Return (x, y) of the center of cell containing provided text 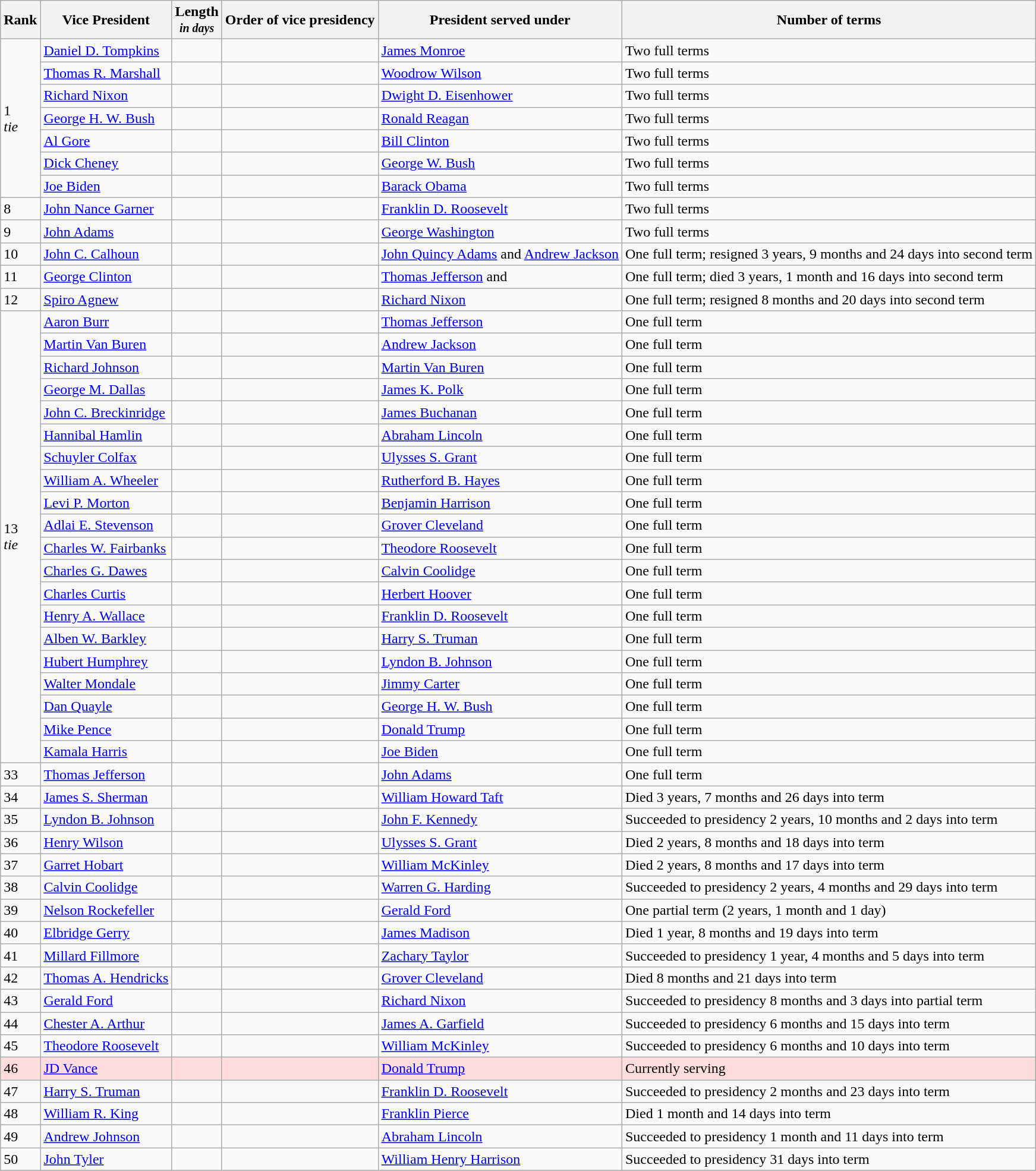
Succeeded to presidency 6 months and 15 days into term (829, 1023)
James Monroe (500, 51)
36 (20, 842)
Hubert Humphrey (106, 662)
50 (20, 1159)
Rutherford B. Hayes (500, 480)
Died 2 years, 8 months and 17 days into term (829, 865)
Schuyler Colfax (106, 458)
John Tyler (106, 1159)
48 (20, 1114)
George Washington (500, 231)
Charles W. Fairbanks (106, 548)
Dick Cheney (106, 163)
President served under (500, 20)
George Clinton (106, 276)
Succeeded to presidency 2 years, 10 months and 2 days into term (829, 820)
Aaron Burr (106, 322)
Ronald Reagan (500, 118)
Kamala Harris (106, 752)
13tie (20, 537)
35 (20, 820)
One full term; died 3 years, 1 month and 16 days into second term (829, 276)
Henry A. Wallace (106, 616)
47 (20, 1091)
Succeeded to presidency 2 months and 23 days into term (829, 1091)
Died 8 months and 21 days into term (829, 978)
Adlai E. Stevenson (106, 525)
12 (20, 299)
41 (20, 955)
William Henry Harrison (500, 1159)
JD Vance (106, 1069)
Rank (20, 20)
Died 3 years, 7 months and 26 days into term (829, 797)
33 (20, 775)
John C. Calhoun (106, 254)
45 (20, 1046)
John F. Kennedy (500, 820)
William R. King (106, 1114)
One full term; resigned 8 months and 20 days into second term (829, 299)
Nelson Rockefeller (106, 910)
38 (20, 887)
39 (20, 910)
9 (20, 231)
Died 1 year, 8 months and 19 days into term (829, 933)
Died 1 month and 14 days into term (829, 1114)
Thomas A. Hendricks (106, 978)
James S. Sherman (106, 797)
37 (20, 865)
Jimmy Carter (500, 684)
James Buchanan (500, 413)
Order of vice presidency (300, 20)
Thomas Jefferson and (500, 276)
Spiro Agnew (106, 299)
Garret Hobart (106, 865)
11 (20, 276)
Richard Johnson (106, 367)
Woodrow Wilson (500, 73)
Benjamin Harrison (500, 503)
Andrew Jackson (500, 345)
Charles G. Dawes (106, 571)
John Quincy Adams and Andrew Jackson (500, 254)
1tie (20, 118)
Succeeded to presidency 6 months and 10 days into term (829, 1046)
Died 2 years, 8 months and 18 days into term (829, 842)
Succeeded to presidency 8 months and 3 days into partial term (829, 1000)
46 (20, 1069)
Zachary Taylor (500, 955)
Alben W. Barkley (106, 638)
Lengthin days (197, 20)
Al Gore (106, 141)
Franklin Pierce (500, 1114)
Bill Clinton (500, 141)
44 (20, 1023)
40 (20, 933)
One partial term (2 years, 1 month and 1 day) (829, 910)
Succeeded to presidency 31 days into term (829, 1159)
Succeeded to presidency 2 years, 4 months and 29 days into term (829, 887)
Succeeded to presidency 1 month and 11 days into term (829, 1137)
Dan Quayle (106, 707)
Herbert Hoover (500, 593)
Charles Curtis (106, 593)
James K. Polk (500, 390)
Currently serving (829, 1069)
42 (20, 978)
James A. Garfield (500, 1023)
George W. Bush (500, 163)
William Howard Taft (500, 797)
8 (20, 209)
Barack Obama (500, 186)
Levi P. Morton (106, 503)
43 (20, 1000)
Vice President (106, 20)
10 (20, 254)
49 (20, 1137)
Andrew Johnson (106, 1137)
Number of terms (829, 20)
Dwight D. Eisenhower (500, 96)
George M. Dallas (106, 390)
One full term; resigned 3 years, 9 months and 24 days into second term (829, 254)
Walter Mondale (106, 684)
Succeeded to presidency 1 year, 4 months and 5 days into term (829, 955)
34 (20, 797)
Elbridge Gerry (106, 933)
John C. Breckinridge (106, 413)
Henry Wilson (106, 842)
John Nance Garner (106, 209)
Hannibal Hamlin (106, 435)
Daniel D. Tompkins (106, 51)
Warren G. Harding (500, 887)
Mike Pence (106, 729)
Millard Fillmore (106, 955)
Thomas R. Marshall (106, 73)
Chester A. Arthur (106, 1023)
William A. Wheeler (106, 480)
James Madison (500, 933)
